Output the (X, Y) coordinate of the center of the cell containing the given text.  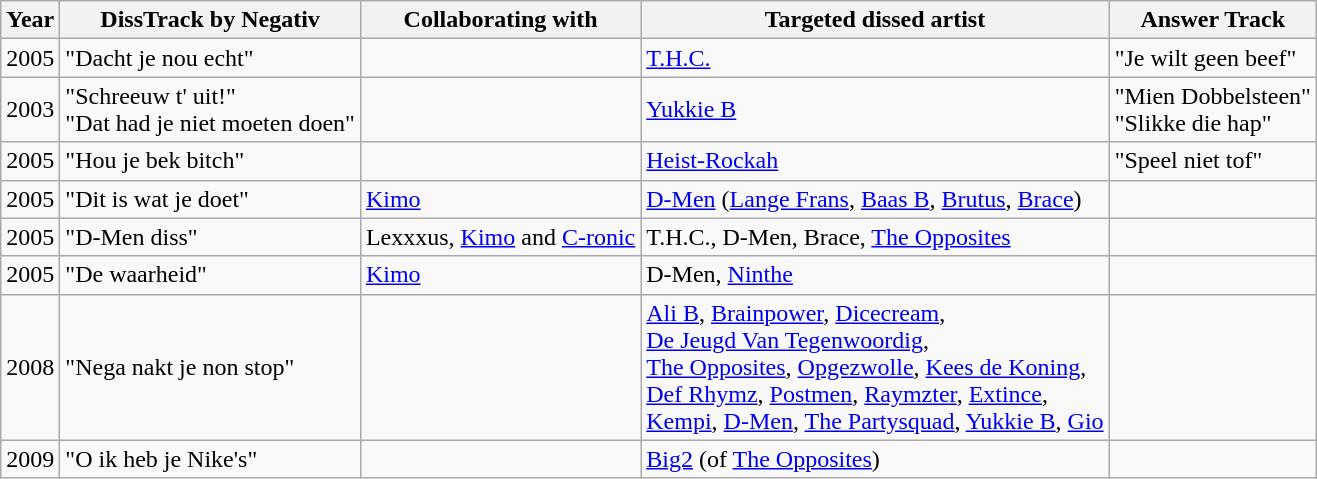
2009 (30, 459)
"De waarheid" (210, 275)
Answer Track (1212, 20)
Collaborating with (500, 20)
T.H.C. (875, 58)
Big2 (of The Opposites) (875, 459)
Year (30, 20)
"D-Men diss" (210, 237)
D-Men (Lange Frans, Baas B, Brutus, Brace) (875, 199)
T.H.C., D-Men, Brace, The Opposites (875, 237)
"Mien Dobbelsteen" "Slikke die hap" (1212, 110)
"Dit is wat je doet" (210, 199)
Yukkie B (875, 110)
2003 (30, 110)
Lexxxus, Kimo and C-ronic (500, 237)
DissTrack by Negativ (210, 20)
"Hou je bek bitch" (210, 161)
"Schreeuw t' uit!" "Dat had je niet moeten doen" (210, 110)
"O ik heb je Nike's" (210, 459)
"Nega nakt je non stop" (210, 367)
2008 (30, 367)
"Je wilt geen beef" (1212, 58)
D-Men, Ninthe (875, 275)
"Speel niet tof" (1212, 161)
"Dacht je nou echt" (210, 58)
Targeted dissed artist (875, 20)
Heist-Rockah (875, 161)
